Search for the cell housing the specified text and yield its [x, y] center coordinate. 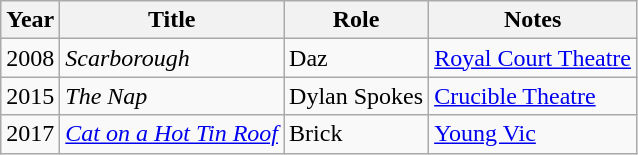
Young Vic [533, 134]
Royal Court Theatre [533, 58]
Brick [356, 134]
Cat on a Hot Tin Roof [172, 134]
Crucible Theatre [533, 96]
The Nap [172, 96]
2017 [30, 134]
Dylan Spokes [356, 96]
Year [30, 20]
2015 [30, 96]
Role [356, 20]
2008 [30, 58]
Title [172, 20]
Scarborough [172, 58]
Daz [356, 58]
Notes [533, 20]
